Output the (X, Y) coordinate of the center of the cell containing the given text.  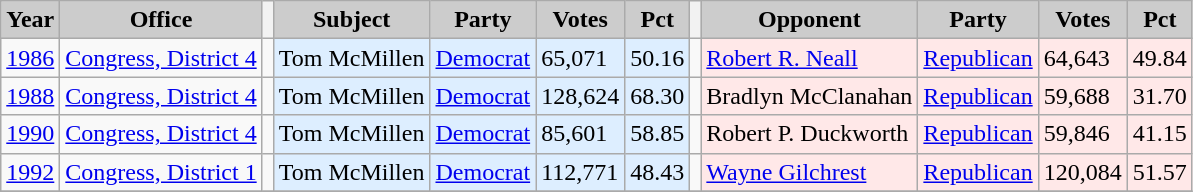
85,601 (580, 134)
58.85 (658, 134)
1990 (30, 134)
41.15 (1160, 134)
Bradlyn McClanahan (810, 96)
64,643 (1082, 58)
Subject (352, 20)
Year (30, 20)
Opponent (810, 20)
Congress, District 1 (161, 172)
Office (161, 20)
120,084 (1082, 172)
68.30 (658, 96)
51.57 (1160, 172)
112,771 (580, 172)
Robert P. Duckworth (810, 134)
128,624 (580, 96)
1992 (30, 172)
59,688 (1082, 96)
48.43 (658, 172)
59,846 (1082, 134)
49.84 (1160, 58)
1986 (30, 58)
65,071 (580, 58)
Robert R. Neall (810, 58)
Wayne Gilchrest (810, 172)
50.16 (658, 58)
31.70 (1160, 96)
1988 (30, 96)
